Pinpoint the cell where the given text exists, returning its [X, Y] midpoint coordinate. 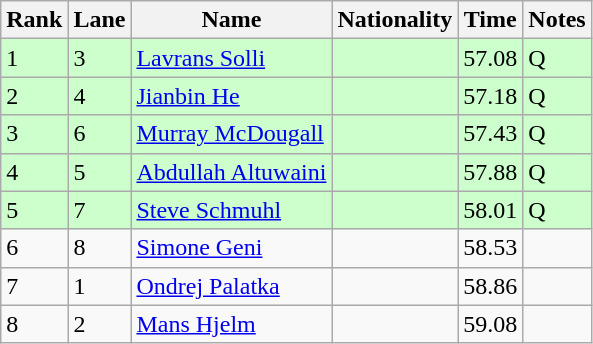
57.88 [490, 172]
58.86 [490, 286]
58.01 [490, 210]
Rank [34, 20]
Nationality [395, 20]
Time [490, 20]
Lavrans Solli [232, 58]
Lane [100, 20]
Abdullah Altuwaini [232, 172]
57.08 [490, 58]
Notes [557, 20]
58.53 [490, 248]
57.18 [490, 96]
59.08 [490, 324]
Jianbin He [232, 96]
57.43 [490, 134]
Simone Geni [232, 248]
Murray McDougall [232, 134]
Steve Schmuhl [232, 210]
Ondrej Palatka [232, 286]
Name [232, 20]
Mans Hjelm [232, 324]
